Pinpoint the cell where the given text exists, returning its [X, Y] midpoint coordinate. 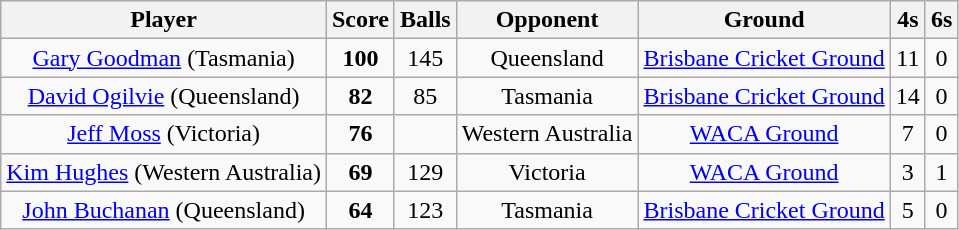
3 [908, 172]
11 [908, 58]
82 [360, 96]
129 [425, 172]
5 [908, 210]
Jeff Moss (Victoria) [164, 134]
76 [360, 134]
6s [941, 20]
Ground [764, 20]
Gary Goodman (Tasmania) [164, 58]
14 [908, 96]
Western Australia [547, 134]
1 [941, 172]
John Buchanan (Queensland) [164, 210]
Victoria [547, 172]
Player [164, 20]
Balls [425, 20]
Queensland [547, 58]
4s [908, 20]
64 [360, 210]
Opponent [547, 20]
145 [425, 58]
Score [360, 20]
69 [360, 172]
7 [908, 134]
85 [425, 96]
123 [425, 210]
David Ogilvie (Queensland) [164, 96]
100 [360, 58]
Kim Hughes (Western Australia) [164, 172]
